Output the (x, y) coordinate of the center of the cell containing the given text.  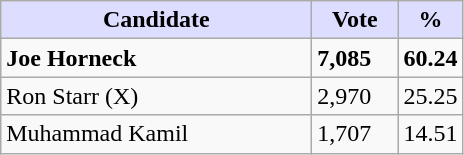
Candidate (156, 20)
Muhammad Kamil (156, 134)
Ron Starr (X) (156, 96)
1,707 (355, 134)
25.25 (430, 96)
7,085 (355, 58)
14.51 (430, 134)
60.24 (430, 58)
Joe Horneck (156, 58)
Vote (355, 20)
% (430, 20)
2,970 (355, 96)
